Return the [X, Y] coordinate for the center point of the cell that contains the specified text.  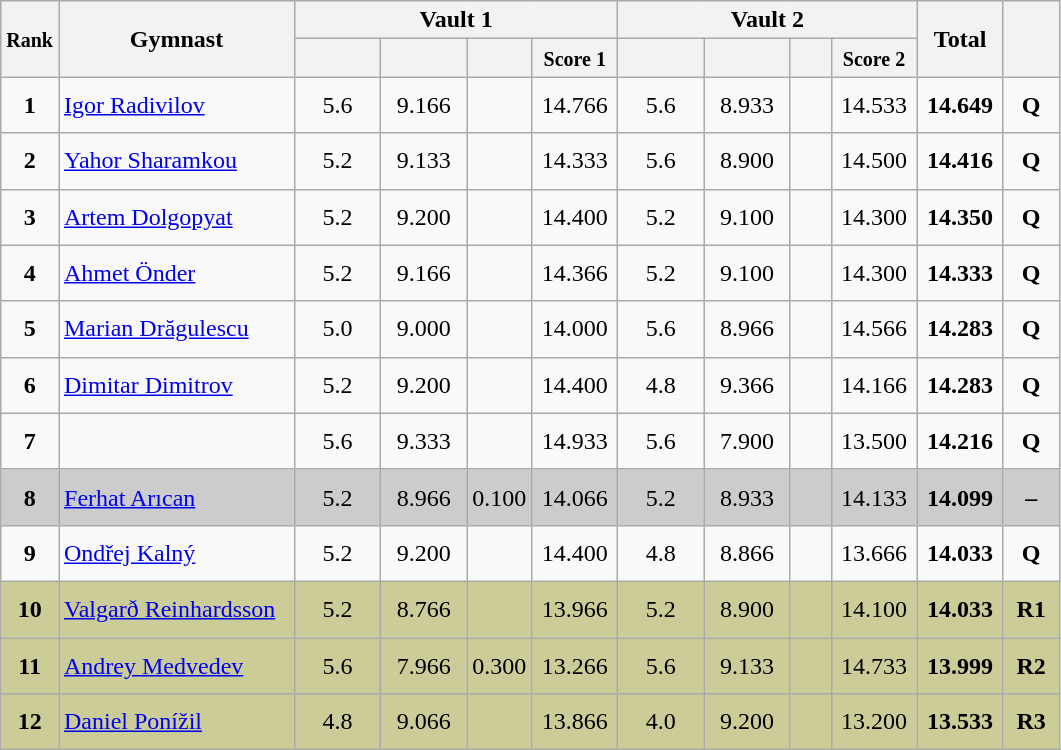
13.200 [874, 722]
Yahor Sharamkou [176, 161]
13.999 [960, 666]
9 [30, 553]
4 [30, 273]
– [1031, 497]
9.366 [747, 385]
R3 [1031, 722]
8 [30, 497]
14.533 [874, 105]
5 [30, 329]
Valgarð Reinhardsson [176, 609]
Igor Radivilov [176, 105]
9.333 [424, 441]
5.0 [338, 329]
Vault 1 [456, 20]
Marian Drăgulescu [176, 329]
9.000 [424, 329]
Daniel Ponížil [176, 722]
Artem Dolgopyat [176, 217]
14.649 [960, 105]
8.866 [747, 553]
14.133 [874, 497]
0.300 [500, 666]
8.766 [424, 609]
14.566 [874, 329]
7.900 [747, 441]
12 [30, 722]
Ahmet Önder [176, 273]
14.099 [960, 497]
10 [30, 609]
Vault 2 [768, 20]
9.066 [424, 722]
2 [30, 161]
R2 [1031, 666]
Rank [30, 39]
11 [30, 666]
14.766 [575, 105]
14.100 [874, 609]
Dimitar Dimitrov [176, 385]
Ondřej Kalný [176, 553]
0.100 [500, 497]
4.0 [661, 722]
13.533 [960, 722]
14.066 [575, 497]
13.866 [575, 722]
13.666 [874, 553]
14.000 [575, 329]
3 [30, 217]
13.266 [575, 666]
14.416 [960, 161]
R1 [1031, 609]
7 [30, 441]
Score 2 [874, 58]
14.216 [960, 441]
Total [960, 39]
Score 1 [575, 58]
14.166 [874, 385]
1 [30, 105]
14.366 [575, 273]
14.350 [960, 217]
Gymnast [176, 39]
14.933 [575, 441]
6 [30, 385]
14.733 [874, 666]
14.500 [874, 161]
Ferhat Arıcan [176, 497]
13.966 [575, 609]
13.500 [874, 441]
Andrey Medvedev [176, 666]
7.966 [424, 666]
